Pinpoint the cell where the given text exists, returning its [x, y] midpoint coordinate. 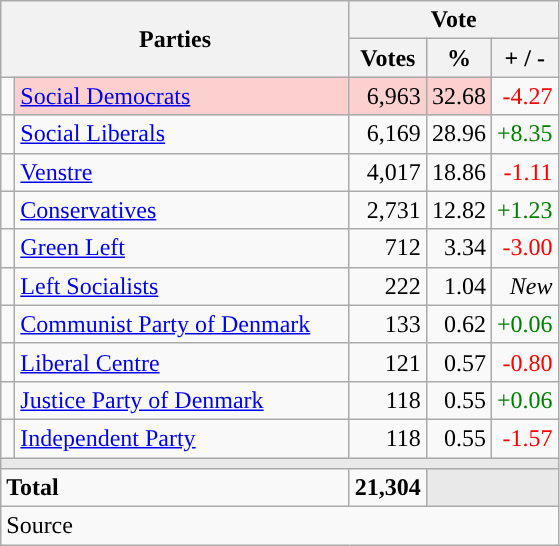
Source [280, 526]
Left Socialists [182, 286]
Social Liberals [182, 134]
-3.00 [524, 248]
Votes [388, 58]
6,963 [388, 96]
Independent Party [182, 438]
21,304 [388, 488]
0.62 [458, 324]
133 [388, 324]
4,017 [388, 172]
28.96 [458, 134]
32.68 [458, 96]
0.57 [458, 362]
712 [388, 248]
222 [388, 286]
-1.11 [524, 172]
Communist Party of Denmark [182, 324]
Green Left [182, 248]
Total [176, 488]
Liberal Centre [182, 362]
New [524, 286]
1.04 [458, 286]
Parties [176, 39]
-4.27 [524, 96]
+8.35 [524, 134]
Conservatives [182, 210]
3.34 [458, 248]
6,169 [388, 134]
Vote [454, 20]
-0.80 [524, 362]
-1.57 [524, 438]
121 [388, 362]
% [458, 58]
Social Democrats [182, 96]
+ / - [524, 58]
12.82 [458, 210]
+1.23 [524, 210]
Justice Party of Denmark [182, 400]
Venstre [182, 172]
2,731 [388, 210]
18.86 [458, 172]
